For the text-containing cell, return its midpoint in (x, y) coordinate format. 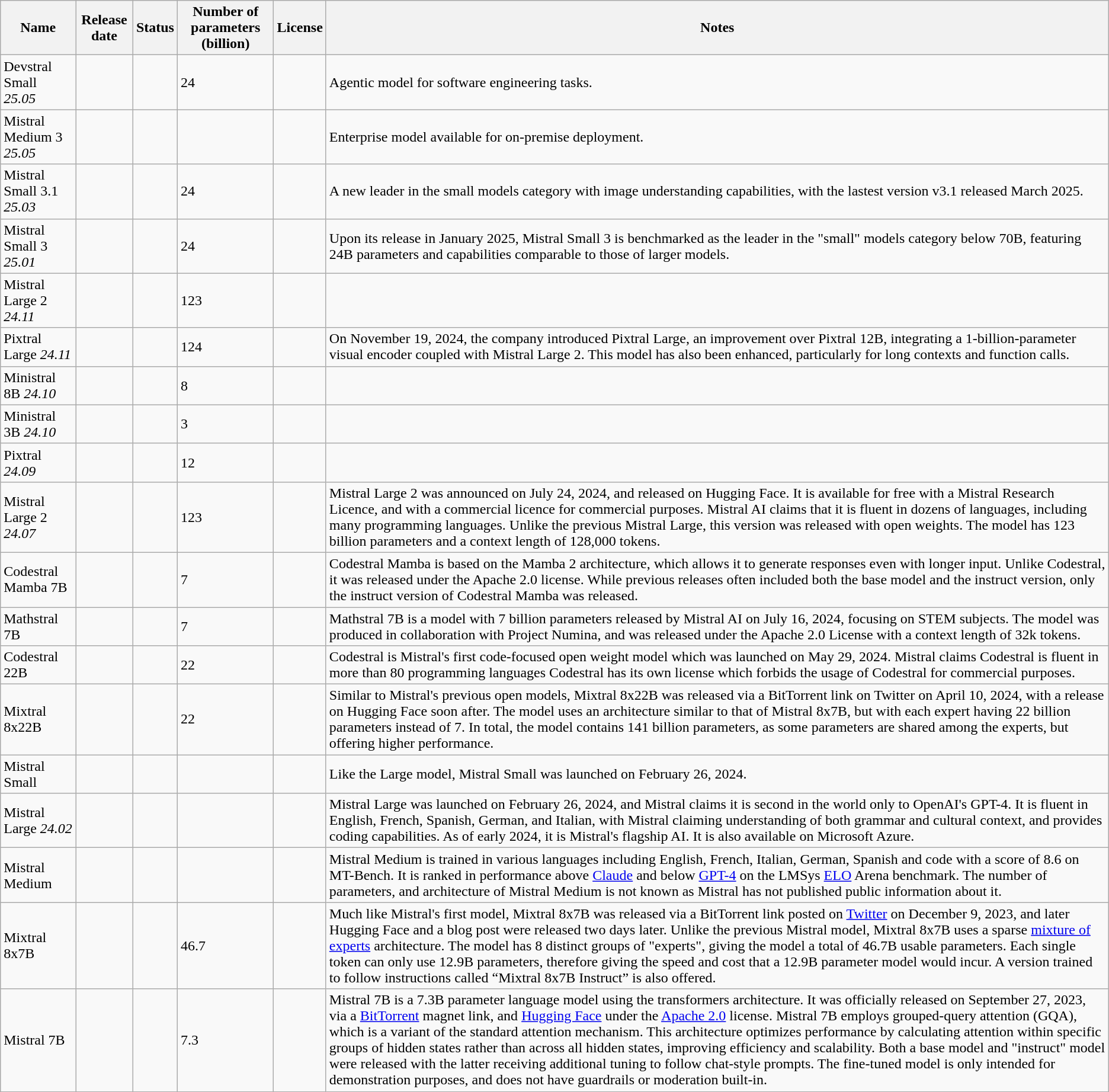
Mistral Large 24.02 (38, 821)
Number of parameters (billion) (225, 28)
Name (38, 28)
Agentic model for software engineering tasks. (717, 82)
Mistral Small 3 25.01 (38, 246)
Mistral Small 3.1 25.03 (38, 191)
Mistral Large 2 24.07 (38, 517)
Mixtral 8x22B (38, 719)
Pixtral Large 24.11 (38, 347)
Release date (104, 28)
3 (225, 424)
12 (225, 462)
Pixtral 24.09 (38, 462)
License (300, 28)
Codestral Mamba 7B (38, 579)
Mistral Small (38, 774)
124 (225, 347)
46.7 (225, 946)
Devstral Small 25.05 (38, 82)
7.3 (225, 1040)
Ministral 3B 24.10 (38, 424)
Status (155, 28)
Mistral Medium 3 25.05 (38, 137)
Ministral 8B 24.10 (38, 385)
Codestral 22B (38, 665)
Mistral Medium (38, 875)
Mathstral 7B (38, 626)
Mistral Large 2 24.11 (38, 300)
Enterprise model available for on-premise deployment. (717, 137)
A new leader in the small models category with image understanding capabilities, with the lastest version v3.1 released March 2025. (717, 191)
8 (225, 385)
Notes (717, 28)
Mixtral 8x7B (38, 946)
Mistral 7B (38, 1040)
Like the Large model, Mistral Small was launched on February 26, 2024. (717, 774)
